Capture the cell that displays the provided text and extract its (x, y) central coordinate. 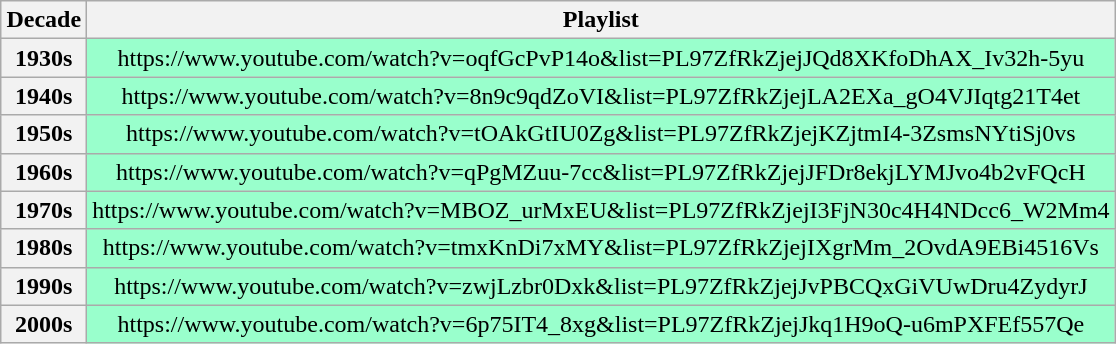
https://www.youtube.com/watch?v=tOAkGtIU0Zg&list=PL97ZfRkZjejKZjtmI4-3ZsmsNYtiSj0vs (601, 134)
https://www.youtube.com/watch?v=MBOZ_urMxEU&list=PL97ZfRkZjejI3FjN30c4H4NDcc6_W2Mm4 (601, 210)
1980s (44, 248)
Decade (44, 20)
https://www.youtube.com/watch?v=tmxKnDi7xMY&list=PL97ZfRkZjejIXgrMm_2OvdA9EBi4516Vs (601, 248)
1990s (44, 286)
1930s (44, 58)
https://www.youtube.com/watch?v=6p75IT4_8xg&list=PL97ZfRkZjejJkq1H9oQ-u6mPXFEf557Qe (601, 324)
Playlist (601, 20)
1970s (44, 210)
1940s (44, 96)
1950s (44, 134)
https://www.youtube.com/watch?v=oqfGcPvP14o&list=PL97ZfRkZjejJQd8XKfoDhAX_Iv32h-5yu (601, 58)
https://www.youtube.com/watch?v=zwjLzbr0Dxk&list=PL97ZfRkZjejJvPBCQxGiVUwDru4ZydyrJ (601, 286)
1960s (44, 172)
https://www.youtube.com/watch?v=8n9c9qdZoVI&list=PL97ZfRkZjejLA2EXa_gO4VJIqtg21T4et (601, 96)
https://www.youtube.com/watch?v=qPgMZuu-7cc&list=PL97ZfRkZjejJFDr8ekjLYMJvo4b2vFQcH (601, 172)
2000s (44, 324)
